Find where the given text appears and provide that cell's center as (x, y) coordinate. 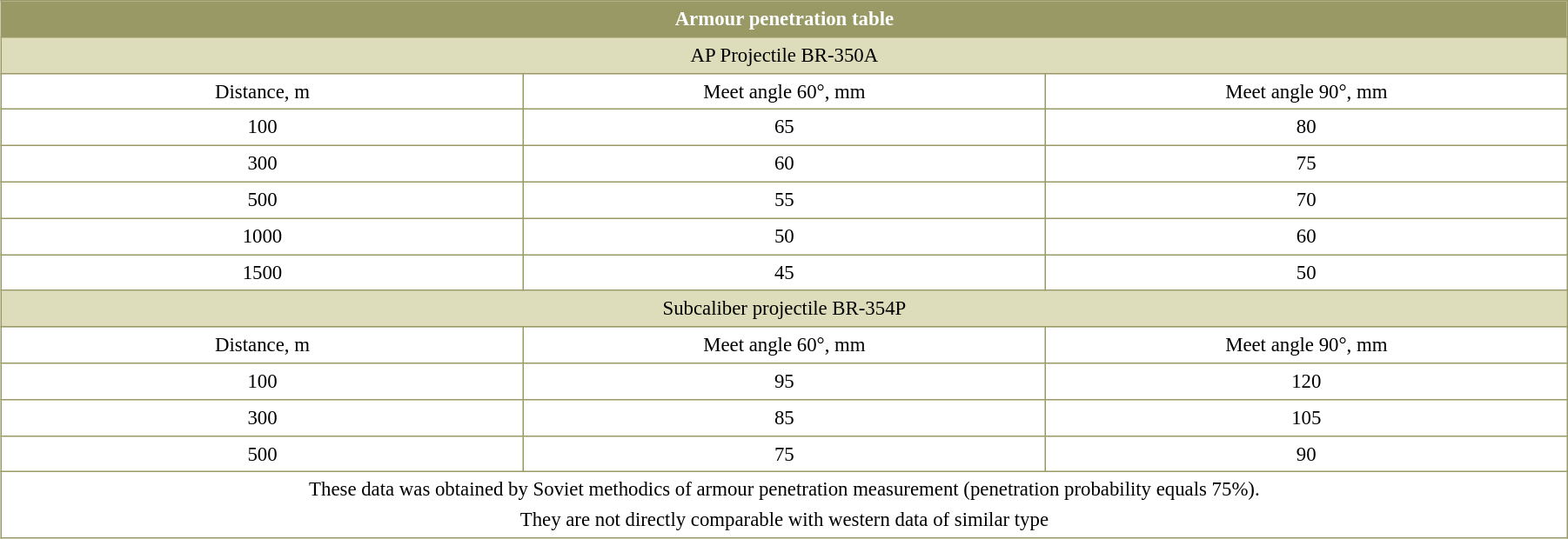
120 (1306, 382)
45 (784, 273)
95 (784, 382)
Armour penetration table (785, 19)
90 (1306, 454)
AP Projectile BR-350A (785, 55)
85 (784, 417)
Subcaliber projectile BR-354P (785, 309)
80 (1306, 128)
70 (1306, 200)
105 (1306, 417)
65 (784, 128)
1000 (263, 236)
55 (784, 200)
1500 (263, 273)
